For the text-containing cell, return its midpoint in (X, Y) coordinate format. 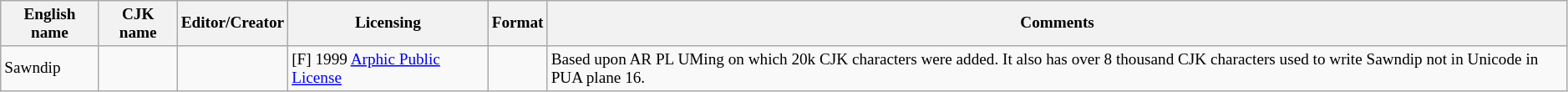
[F] 1999 Arphic Public License (388, 69)
Comments (1058, 23)
Format (518, 23)
English name (50, 23)
CJK name (138, 23)
Sawndip (50, 69)
Licensing (388, 23)
Editor/Creator (232, 23)
